Detect which cell encompasses the target text, then output its (X, Y) center coordinate. 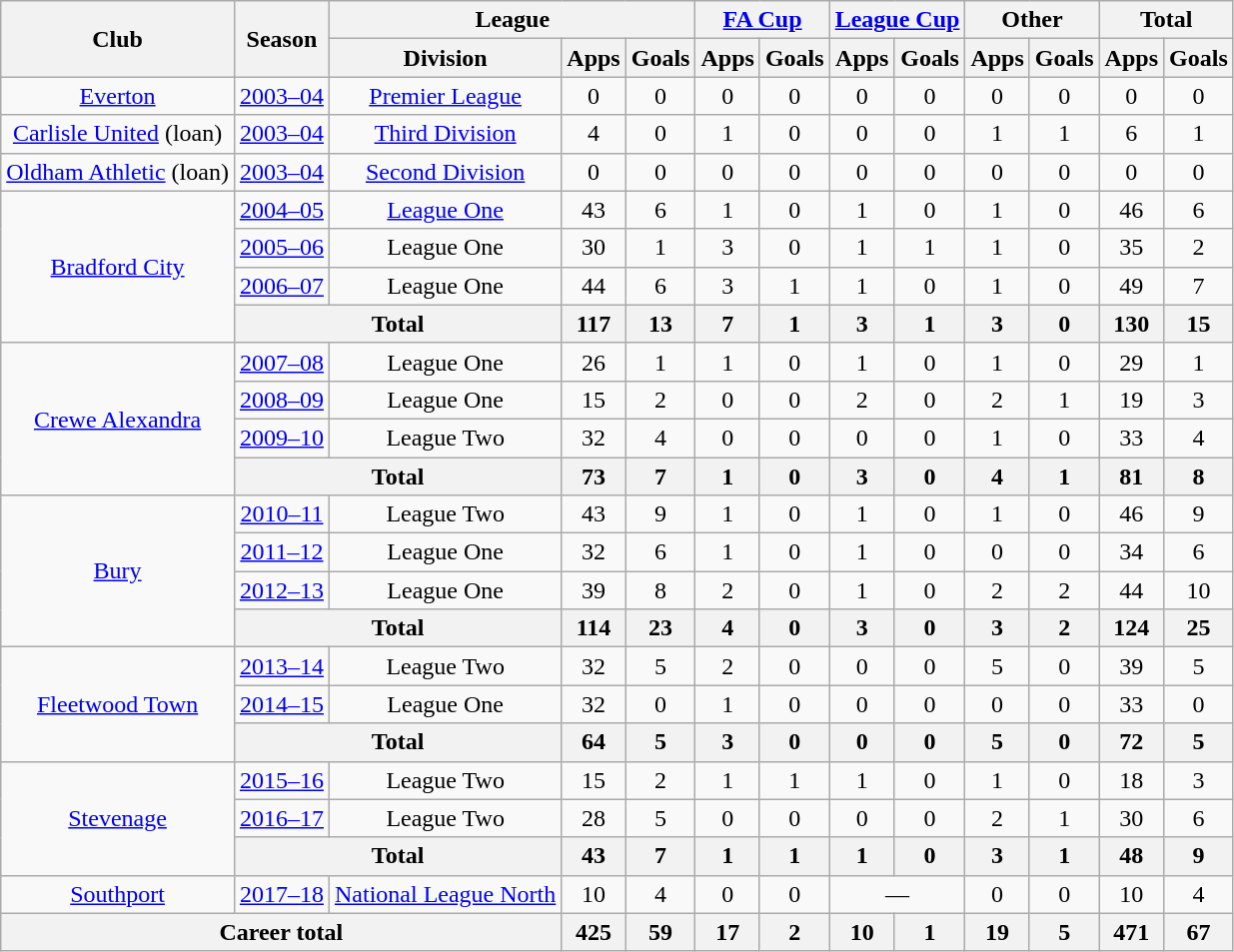
2015–16 (282, 780)
Other (1032, 20)
49 (1131, 286)
Stevenage (118, 818)
Season (282, 39)
Carlisle United (loan) (118, 134)
471 (1131, 932)
Career total (282, 932)
Division (445, 58)
81 (1131, 476)
13 (660, 324)
28 (594, 818)
FA Cup (762, 20)
Fleetwood Town (118, 704)
Third Division (445, 134)
23 (660, 628)
59 (660, 932)
48 (1131, 856)
26 (594, 362)
National League North (445, 894)
— (897, 894)
2010–11 (282, 514)
Everton (118, 96)
Bury (118, 571)
35 (1131, 248)
2008–09 (282, 400)
2004–05 (282, 210)
Crewe Alexandra (118, 419)
Club (118, 39)
2012–13 (282, 590)
Bradford City (118, 267)
2013–14 (282, 666)
2006–07 (282, 286)
124 (1131, 628)
130 (1131, 324)
2014–15 (282, 704)
67 (1199, 932)
2009–10 (282, 438)
64 (594, 742)
2007–08 (282, 362)
117 (594, 324)
League Cup (897, 20)
2017–18 (282, 894)
Southport (118, 894)
72 (1131, 742)
Oldham Athletic (loan) (118, 172)
2005–06 (282, 248)
Second Division (445, 172)
Premier League (445, 96)
League (512, 20)
73 (594, 476)
17 (727, 932)
425 (594, 932)
18 (1131, 780)
2011–12 (282, 552)
2016–17 (282, 818)
25 (1199, 628)
34 (1131, 552)
114 (594, 628)
29 (1131, 362)
